Extract the [x, y] coordinate from the center of the cell holding the provided text.  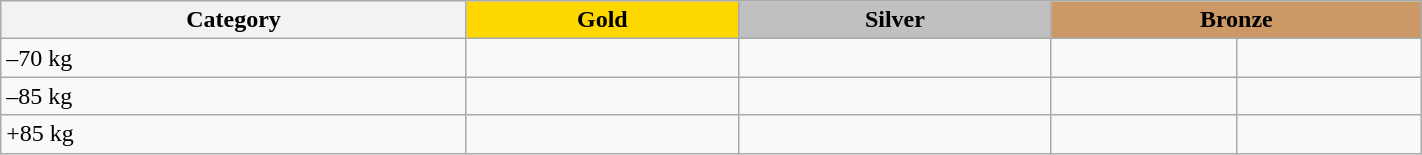
Silver [894, 20]
–85 kg [234, 96]
Gold [602, 20]
+85 kg [234, 134]
Bronze [1236, 20]
Category [234, 20]
–70 kg [234, 58]
